Return [X, Y] of the center of cell containing provided text 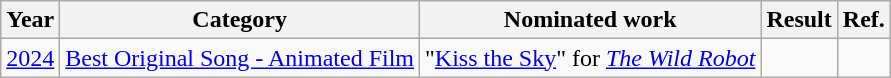
"Kiss the Sky" for The Wild Robot [590, 58]
Category [240, 20]
Year [30, 20]
Ref. [864, 20]
Best Original Song - Animated Film [240, 58]
2024 [30, 58]
Nominated work [590, 20]
Result [799, 20]
